Return [X, Y] of the center of cell containing provided text 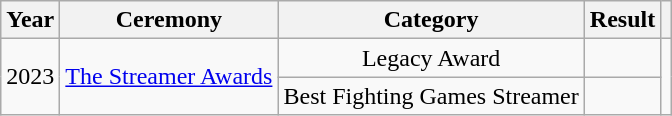
Best Fighting Games Streamer [431, 96]
Category [431, 20]
2023 [30, 77]
The Streamer Awards [169, 77]
Ceremony [169, 20]
Year [30, 20]
Legacy Award [431, 58]
Result [622, 20]
